Determine the [x, y] coordinate at the center of the cell enclosing the given text.  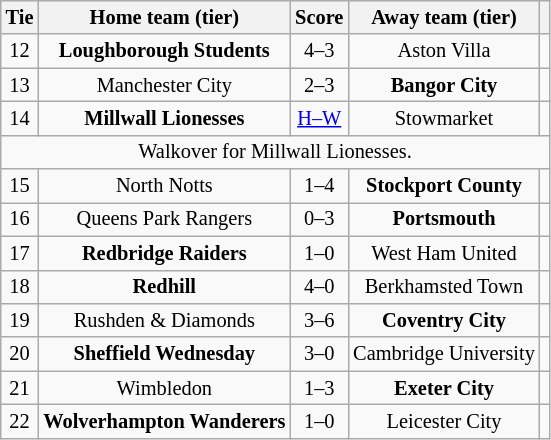
Wolverhampton Wanderers [164, 421]
Stowmarket [444, 118]
Cambridge University [444, 354]
21 [20, 388]
15 [20, 186]
Queens Park Rangers [164, 219]
Leicester City [444, 421]
Tie [20, 17]
Redhill [164, 287]
17 [20, 253]
14 [20, 118]
12 [20, 51]
3–0 [319, 354]
1–4 [319, 186]
West Ham United [444, 253]
4–0 [319, 287]
2–3 [319, 85]
Manchester City [164, 85]
1–3 [319, 388]
H–W [319, 118]
0–3 [319, 219]
Millwall Lionesses [164, 118]
Berkhamsted Town [444, 287]
Wimbledon [164, 388]
Aston Villa [444, 51]
Away team (tier) [444, 17]
Bangor City [444, 85]
20 [20, 354]
Score [319, 17]
Coventry City [444, 320]
Redbridge Raiders [164, 253]
16 [20, 219]
Stockport County [444, 186]
North Notts [164, 186]
Exeter City [444, 388]
18 [20, 287]
Rushden & Diamonds [164, 320]
3–6 [319, 320]
Walkover for Millwall Lionesses. [276, 152]
Sheffield Wednesday [164, 354]
Loughborough Students [164, 51]
4–3 [319, 51]
22 [20, 421]
19 [20, 320]
Home team (tier) [164, 17]
13 [20, 85]
Portsmouth [444, 219]
